Extract the (x, y) coordinate from the center of the cell holding the provided text.  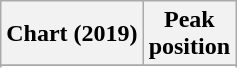
Chart (2019) (72, 34)
Peak position (189, 34)
